From the cell containing the given text, extract its center point as [x, y] coordinate. 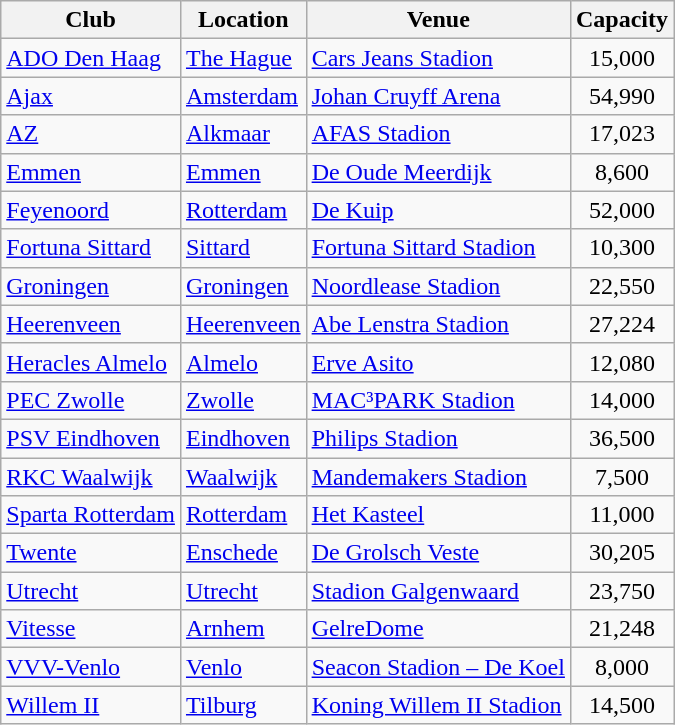
Capacity [622, 20]
Cars Jeans Stadion [438, 58]
Willem II [91, 705]
Seacon Stadion – De Koel [438, 667]
Sparta Rotterdam [91, 515]
De Grolsch Veste [438, 553]
The Hague [243, 58]
ADO Den Haag [91, 58]
22,550 [622, 286]
Abe Lenstra Stadion [438, 324]
Zwolle [243, 400]
Fortuna Sittard [91, 248]
Johan Cruyff Arena [438, 96]
RKC Waalwijk [91, 477]
Venlo [243, 667]
Feyenoord [91, 210]
12,080 [622, 362]
Club [91, 20]
Het Kasteel [438, 515]
8,600 [622, 172]
Tilburg [243, 705]
21,248 [622, 629]
Ajax [91, 96]
Philips Stadion [438, 438]
VVV-Venlo [91, 667]
Amsterdam [243, 96]
Stadion Galgenwaard [438, 591]
52,000 [622, 210]
Waalwijk [243, 477]
27,224 [622, 324]
36,500 [622, 438]
7,500 [622, 477]
14,500 [622, 705]
Noordlease Stadion [438, 286]
Venue [438, 20]
Erve Asito [438, 362]
Koning Willem II Stadion [438, 705]
14,000 [622, 400]
30,205 [622, 553]
Fortuna Sittard Stadion [438, 248]
Almelo [243, 362]
Twente [91, 553]
Heracles Almelo [91, 362]
Vitesse [91, 629]
Arnhem [243, 629]
Mandemakers Stadion [438, 477]
Alkmaar [243, 134]
PEC Zwolle [91, 400]
De Oude Meerdijk [438, 172]
Enschede [243, 553]
11,000 [622, 515]
AZ [91, 134]
Eindhoven [243, 438]
Sittard [243, 248]
15,000 [622, 58]
23,750 [622, 591]
De Kuip [438, 210]
AFAS Stadion [438, 134]
GelreDome [438, 629]
MAC³PARK Stadion [438, 400]
54,990 [622, 96]
Location [243, 20]
8,000 [622, 667]
17,023 [622, 134]
PSV Eindhoven [91, 438]
10,300 [622, 248]
